Return [x, y] of the center of cell containing provided text 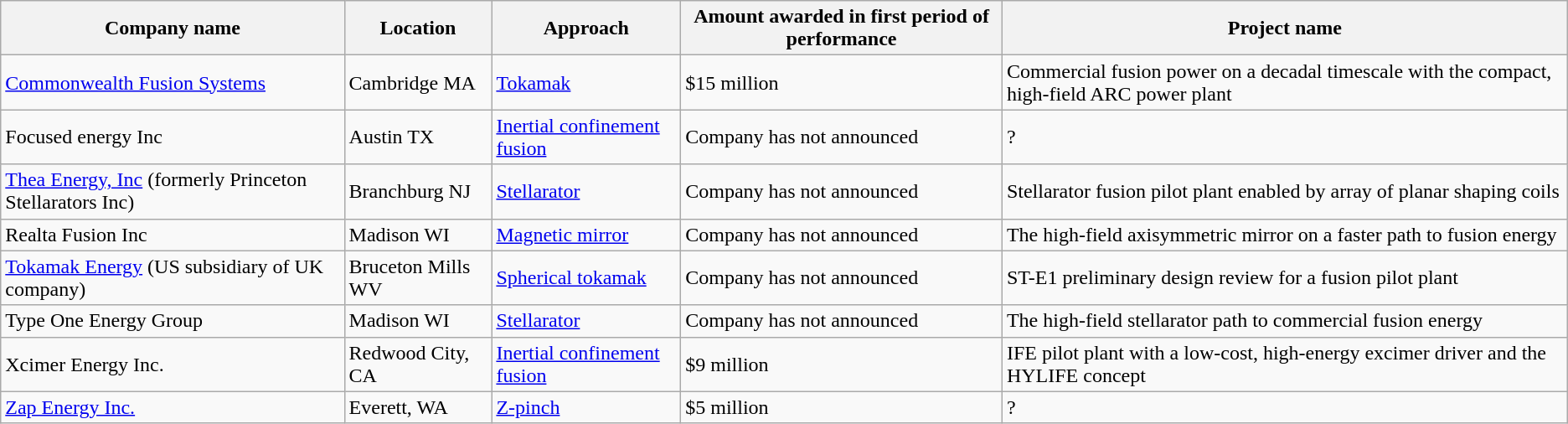
Redwood City, CA [418, 364]
Stellarator fusion pilot plant enabled by array of planar shaping coils [1285, 191]
The high-field axisymmetric mirror on a faster path to fusion energy [1285, 235]
Zap Energy Inc. [173, 407]
Magnetic mirror [586, 235]
Approach [586, 28]
Austin TX [418, 137]
Location [418, 28]
Xcimer Energy Inc. [173, 364]
Commonwealth Fusion Systems [173, 82]
Tokamak [586, 82]
Project name [1285, 28]
IFE pilot plant with a low-cost, high-energy excimer driver and the HYLIFE concept [1285, 364]
Thea Energy, Inc (formerly Princeton Stellarators Inc) [173, 191]
Z-pinch [586, 407]
Spherical tokamak [586, 278]
Type One Energy Group [173, 321]
Amount awarded in first period of performance [842, 28]
The high-field stellarator path to commercial fusion energy [1285, 321]
$5 million [842, 407]
Realta Fusion Inc [173, 235]
Tokamak Energy (US subsidiary of UK company) [173, 278]
Cambridge MA [418, 82]
$9 million [842, 364]
Company name [173, 28]
Commercial fusion power on a decadal timescale with the compact, high-field ARC power plant [1285, 82]
Focused energy Inc [173, 137]
Bruceton Mills WV [418, 278]
Everett, WA [418, 407]
Branchburg NJ [418, 191]
ST-E1 preliminary design review for a fusion pilot plant [1285, 278]
$15 million [842, 82]
